Scan for the cell matching the given text and deliver its (X, Y) coordinate at center. 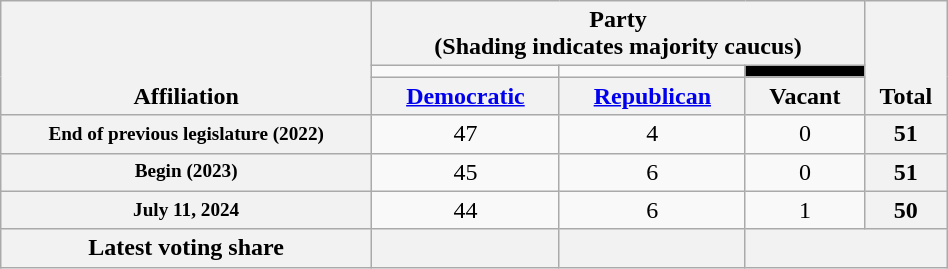
50 (906, 210)
Total (906, 58)
Latest voting share (186, 248)
4 (652, 134)
45 (466, 172)
Republican (652, 96)
Party (Shading indicates majority caucus) (618, 34)
1 (804, 210)
Vacant (804, 96)
47 (466, 134)
End of previous legislature (2022) (186, 134)
Democratic (466, 96)
Affiliation (186, 58)
44 (466, 210)
Begin (2023) (186, 172)
July 11, 2024 (186, 210)
